Scan for the cell matching the given text and deliver its (X, Y) coordinate at center. 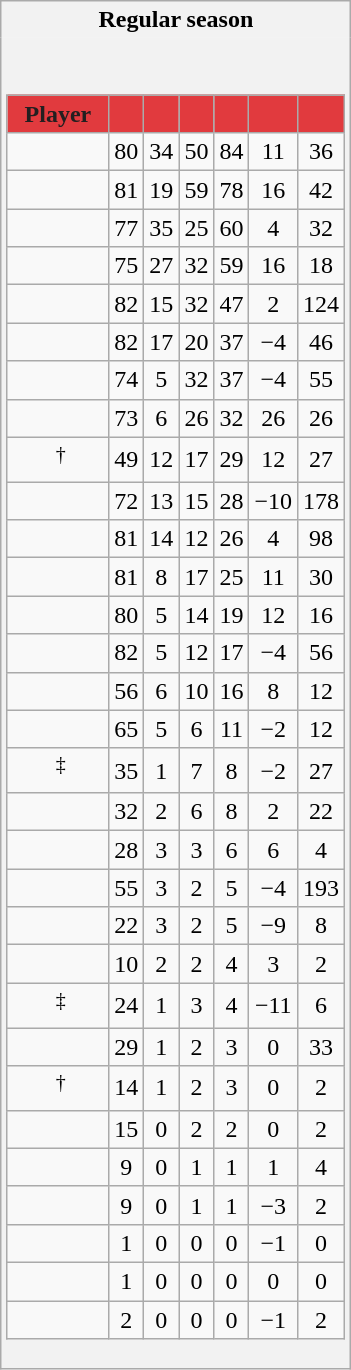
124 (322, 304)
78 (232, 190)
−9 (274, 926)
Player (58, 114)
30 (322, 577)
34 (162, 152)
50 (196, 152)
18 (322, 266)
−3 (274, 1205)
74 (126, 380)
178 (322, 501)
24 (126, 1006)
75 (126, 266)
36 (322, 152)
46 (322, 342)
65 (126, 729)
7 (196, 770)
84 (232, 152)
60 (232, 228)
47 (232, 304)
42 (322, 190)
−10 (274, 501)
13 (162, 501)
Regular season (176, 20)
33 (322, 1047)
98 (322, 539)
73 (126, 418)
20 (196, 342)
−11 (274, 1006)
72 (126, 501)
49 (126, 460)
193 (322, 888)
77 (126, 228)
